Return [X, Y] of the center of cell containing provided text 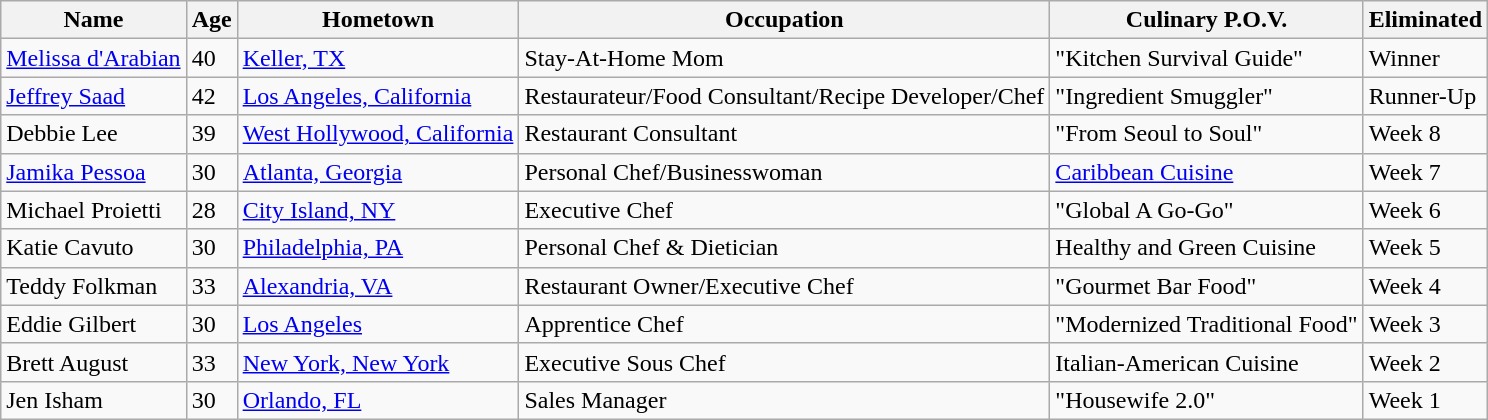
Apprentice Chef [784, 324]
28 [212, 210]
Week 6 [1425, 210]
Italian-American Cuisine [1206, 362]
Week 5 [1425, 248]
Michael Proietti [94, 210]
Restaurant Owner/Executive Chef [784, 286]
Brett August [94, 362]
Runner-Up [1425, 96]
Sales Manager [784, 400]
42 [212, 96]
Personal Chef & Dietician [784, 248]
Debbie Lee [94, 134]
Week 8 [1425, 134]
"Gourmet Bar Food" [1206, 286]
"Kitchen Survival Guide" [1206, 58]
Melissa d'Arabian [94, 58]
Week 3 [1425, 324]
New York, New York [378, 362]
Caribbean Cuisine [1206, 172]
Los Angeles, California [378, 96]
Winner [1425, 58]
"Ingredient Smuggler" [1206, 96]
"Modernized Traditional Food" [1206, 324]
Stay-At-Home Mom [784, 58]
39 [212, 134]
Executive Chef [784, 210]
Restaurant Consultant [784, 134]
Eliminated [1425, 20]
Keller, TX [378, 58]
Restaurateur/Food Consultant/Recipe Developer/Chef [784, 96]
"From Seoul to Soul" [1206, 134]
Week 2 [1425, 362]
Hometown [378, 20]
Week 1 [1425, 400]
Los Angeles [378, 324]
Teddy Folkman [94, 286]
West Hollywood, California [378, 134]
Name [94, 20]
Week 4 [1425, 286]
Executive Sous Chef [784, 362]
Philadelphia, PA [378, 248]
Alexandria, VA [378, 286]
40 [212, 58]
Orlando, FL [378, 400]
Katie Cavuto [94, 248]
Age [212, 20]
"Housewife 2.0" [1206, 400]
Occupation [784, 20]
Week 7 [1425, 172]
Jeffrey Saad [94, 96]
Healthy and Green Cuisine [1206, 248]
Eddie Gilbert [94, 324]
"Global A Go-Go" [1206, 210]
City Island, NY [378, 210]
Atlanta, Georgia [378, 172]
Jen Isham [94, 400]
Culinary P.O.V. [1206, 20]
Personal Chef/Businesswoman [784, 172]
Jamika Pessoa [94, 172]
